Output the (x, y) coordinate of the center of the cell containing the given text.  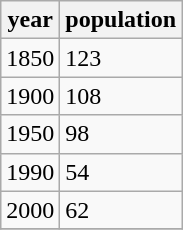
1950 (30, 134)
62 (121, 210)
108 (121, 96)
population (121, 20)
123 (121, 58)
1850 (30, 58)
2000 (30, 210)
1990 (30, 172)
54 (121, 172)
year (30, 20)
98 (121, 134)
1900 (30, 96)
